Identify which cell holds the provided text, then report its (x, y) central coordinate. 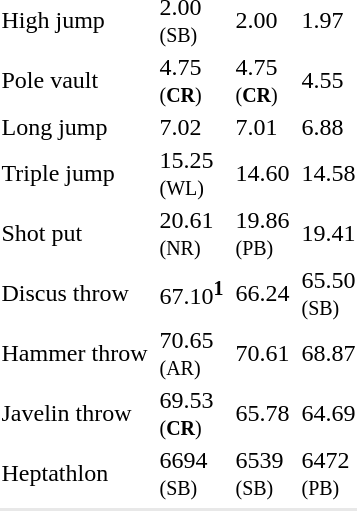
4.55 (328, 80)
Heptathlon (74, 474)
6.88 (328, 127)
64.69 (328, 414)
70.61 (262, 354)
69.53(CR) (192, 414)
19.86(PB) (262, 234)
19.41 (328, 234)
6694(SB) (192, 474)
Triple jump (74, 174)
15.25(WL) (192, 174)
7.02 (192, 127)
66.24 (262, 294)
70.65(AR) (192, 354)
65.50(SB) (328, 294)
68.87 (328, 354)
65.78 (262, 414)
14.58 (328, 174)
Javelin throw (74, 414)
7.01 (262, 127)
Pole vault (74, 80)
14.60 (262, 174)
Hammer throw (74, 354)
67.101 (192, 294)
6472(PB) (328, 474)
20.61(NR) (192, 234)
Shot put (74, 234)
Long jump (74, 127)
6539(SB) (262, 474)
Discus throw (74, 294)
